Detect which cell encompasses the target text, then output its [X, Y] center coordinate. 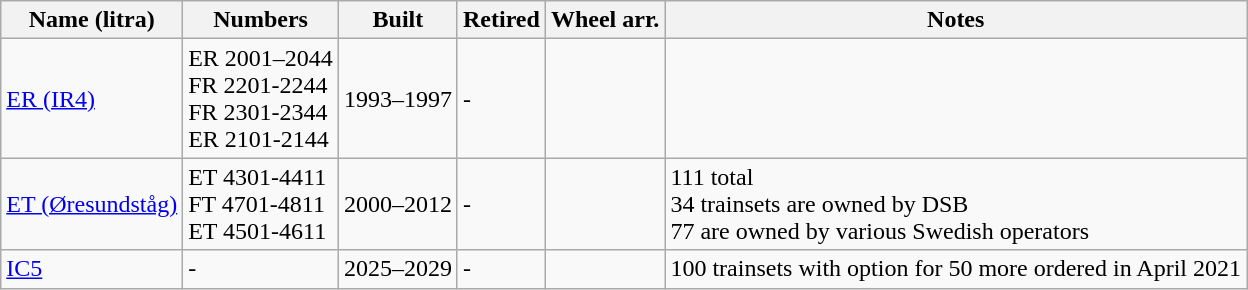
ER 2001–2044FR 2201-2244FR 2301-2344ER 2101-2144 [261, 98]
Notes [956, 20]
Retired [501, 20]
2025–2029 [398, 269]
IC5 [92, 269]
2000–2012 [398, 204]
ET (Øresundståg) [92, 204]
100 trainsets with option for 50 more ordered in April 2021 [956, 269]
ER (IR4) [92, 98]
Built [398, 20]
Wheel arr. [604, 20]
Name (litra) [92, 20]
111 total34 trainsets are owned by DSB77 are owned by various Swedish operators [956, 204]
ET 4301-4411FT 4701-4811ET 4501-4611 [261, 204]
Numbers [261, 20]
1993–1997 [398, 98]
